Extract the [X, Y] coordinate from the center of the cell holding the provided text.  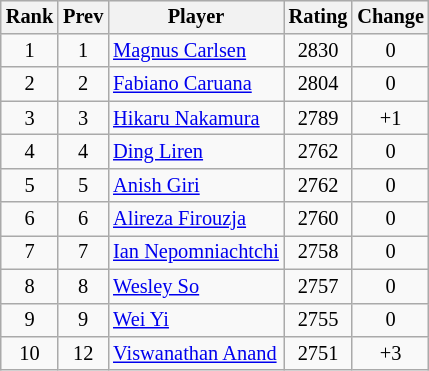
Player [196, 17]
2757 [318, 286]
Hikaru Nakamura [196, 118]
Rank [30, 17]
+1 [390, 118]
2755 [318, 320]
Viswanathan Anand [196, 354]
Ding Liren [196, 152]
2751 [318, 354]
Magnus Carlsen [196, 51]
2758 [318, 253]
2804 [318, 84]
2760 [318, 219]
Rating [318, 17]
Wesley So [196, 286]
Prev [83, 17]
Ian Nepomniachtchi [196, 253]
Wei Yi [196, 320]
+3 [390, 354]
10 [30, 354]
2789 [318, 118]
Alireza Firouzja [196, 219]
2830 [318, 51]
Fabiano Caruana [196, 84]
Change [390, 17]
12 [83, 354]
Anish Giri [196, 185]
